Extract the (X, Y) coordinate from the center of the cell holding the provided text.  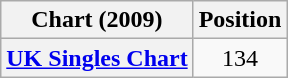
UK Singles Chart (97, 58)
Chart (2009) (97, 20)
134 (240, 58)
Position (240, 20)
